Output the (X, Y) coordinate of the center of the cell containing the given text.  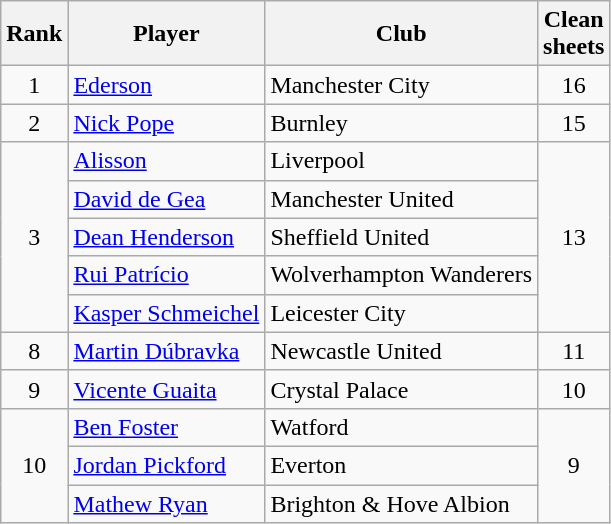
3 (34, 237)
Nick Pope (166, 123)
David de Gea (166, 199)
Crystal Palace (402, 389)
Ben Foster (166, 427)
Rui Patrício (166, 275)
Club (402, 34)
Manchester United (402, 199)
Rank (34, 34)
2 (34, 123)
8 (34, 351)
Watford (402, 427)
Kasper Schmeichel (166, 313)
Newcastle United (402, 351)
Leicester City (402, 313)
Manchester City (402, 85)
Burnley (402, 123)
Everton (402, 465)
Player (166, 34)
11 (574, 351)
Dean Henderson (166, 237)
Jordan Pickford (166, 465)
Martin Dúbravka (166, 351)
1 (34, 85)
Wolverhampton Wanderers (402, 275)
Sheffield United (402, 237)
Cleansheets (574, 34)
Alisson (166, 161)
15 (574, 123)
Liverpool (402, 161)
16 (574, 85)
Brighton & Hove Albion (402, 503)
Mathew Ryan (166, 503)
Vicente Guaita (166, 389)
13 (574, 237)
Ederson (166, 85)
